Scan for the cell matching the given text and deliver its [X, Y] coordinate at center. 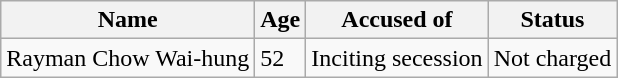
Age [280, 20]
Inciting secession [397, 58]
Status [552, 20]
Name [128, 20]
52 [280, 58]
Accused of [397, 20]
Rayman Chow Wai-hung [128, 58]
Not charged [552, 58]
